For the text-containing cell, return its midpoint in (x, y) coordinate format. 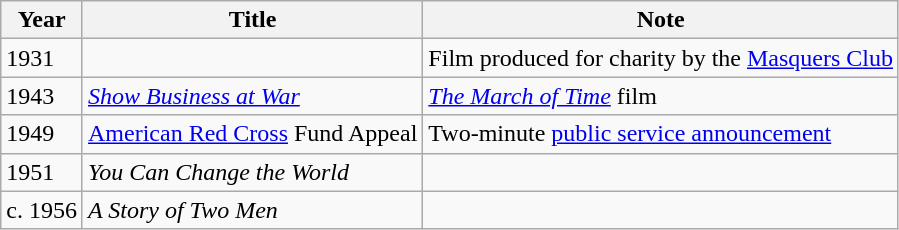
You Can Change the World (252, 172)
Title (252, 20)
A Story of Two Men (252, 210)
1951 (42, 172)
American Red Cross Fund Appeal (252, 134)
The March of Time film (661, 96)
Year (42, 20)
1943 (42, 96)
Show Business at War (252, 96)
Note (661, 20)
1949 (42, 134)
Two-minute public service announcement (661, 134)
1931 (42, 58)
Film produced for charity by the Masquers Club (661, 58)
c. 1956 (42, 210)
